Provide the (X, Y) coordinate of the cell's center where the given text is located.  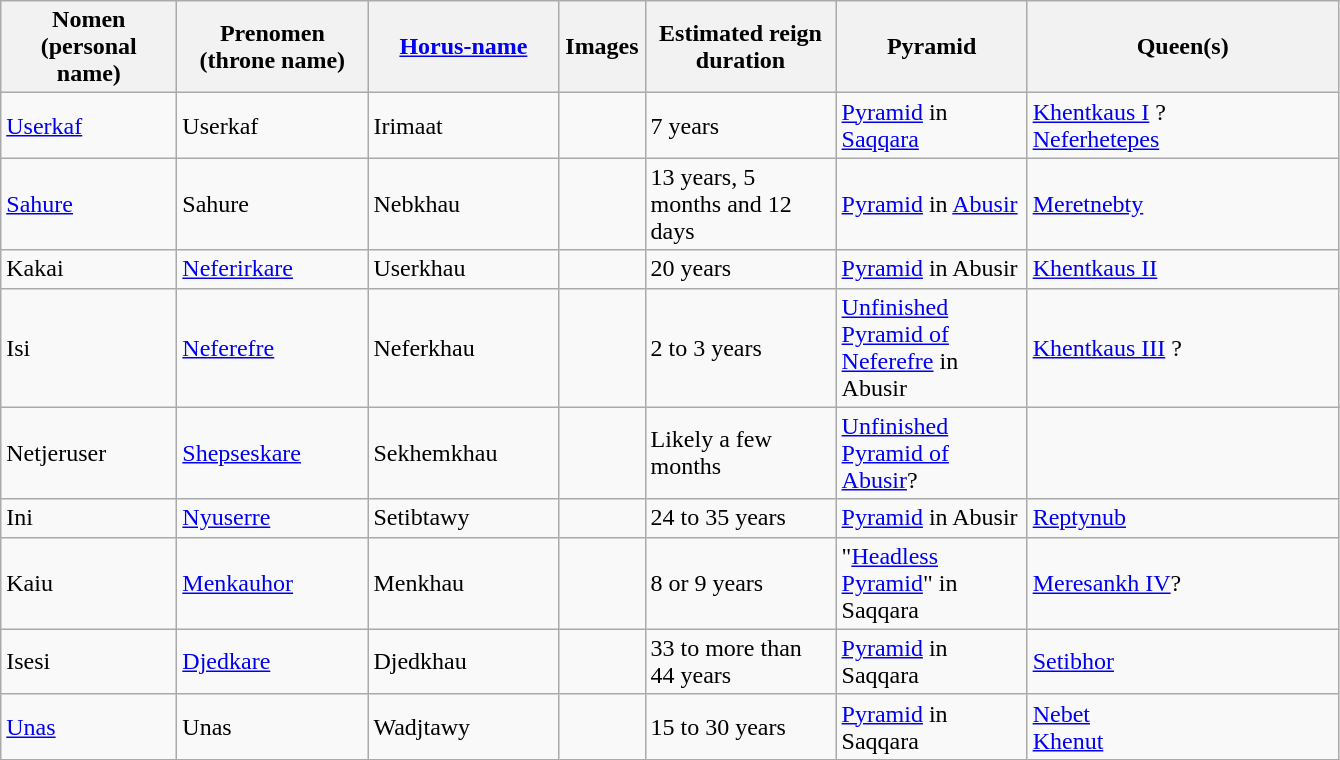
Likely a few months (740, 453)
13 years, 5 months and 12 days (740, 204)
Setibtawy (464, 518)
Queen(s) (1182, 47)
Sekhemkhau (464, 453)
Estimated reign duration (740, 47)
Shepseskare (272, 453)
Neferirkare (272, 269)
Neferefre (272, 348)
Djedkare (272, 662)
Menkauhor (272, 583)
Meresankh IV? (1182, 583)
Djedkhau (464, 662)
Nyuserre (272, 518)
Kaiu (89, 583)
Khentkaus II (1182, 269)
20 years (740, 269)
Nebkhau (464, 204)
Kakai (89, 269)
Horus-name (464, 47)
Khentkaus III ? (1182, 348)
Reptynub (1182, 518)
8 or 9 years (740, 583)
Nomen (personal name) (89, 47)
15 to 30 years (740, 726)
Setibhor (1182, 662)
Wadjtawy (464, 726)
Unfinished Pyramid of Neferefre in Abusir (932, 348)
Neferkhau (464, 348)
"Headless Pyramid" in Saqqara (932, 583)
Khentkaus I ? Neferhetepes (1182, 126)
Pyramid (932, 47)
Netjeruser (89, 453)
Prenomen (throne name) (272, 47)
Ini (89, 518)
7 years (740, 126)
33 to more than 44 years (740, 662)
Userkhau (464, 269)
Meretnebty (1182, 204)
24 to 35 years (740, 518)
Menkhau (464, 583)
Irimaat (464, 126)
Unfinished Pyramid of Abusir? (932, 453)
2 to 3 years (740, 348)
Isesi (89, 662)
Isi (89, 348)
Images (602, 47)
NebetKhenut (1182, 726)
